Find where the given text appears and provide that cell's center as [X, Y] coordinate. 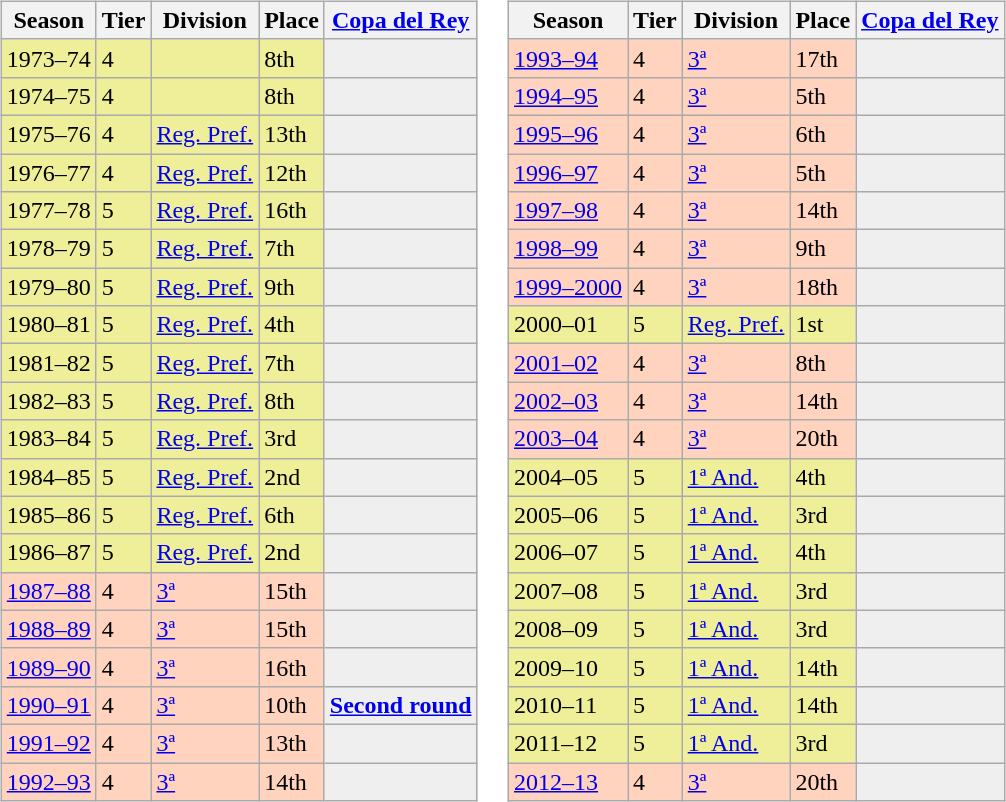
2003–04 [568, 439]
2009–10 [568, 667]
1983–84 [48, 439]
1985–86 [48, 515]
1996–97 [568, 173]
1979–80 [48, 287]
1995–96 [568, 134]
1982–83 [48, 401]
2002–03 [568, 401]
1975–76 [48, 134]
1986–87 [48, 553]
1974–75 [48, 96]
2010–11 [568, 705]
1978–79 [48, 249]
18th [823, 287]
2011–12 [568, 743]
2005–06 [568, 515]
1989–90 [48, 667]
1987–88 [48, 591]
10th [292, 705]
1994–95 [568, 96]
1990–91 [48, 705]
1988–89 [48, 629]
2012–13 [568, 781]
2004–05 [568, 477]
1997–98 [568, 211]
1999–2000 [568, 287]
1991–92 [48, 743]
1993–94 [568, 58]
1973–74 [48, 58]
1976–77 [48, 173]
2007–08 [568, 591]
1981–82 [48, 363]
12th [292, 173]
2008–09 [568, 629]
1984–85 [48, 477]
Second round [400, 705]
2001–02 [568, 363]
2006–07 [568, 553]
17th [823, 58]
1977–78 [48, 211]
1st [823, 325]
2000–01 [568, 325]
1980–81 [48, 325]
1992–93 [48, 781]
1998–99 [568, 249]
